Return the [x, y] coordinate for the center point of the cell that contains the specified text.  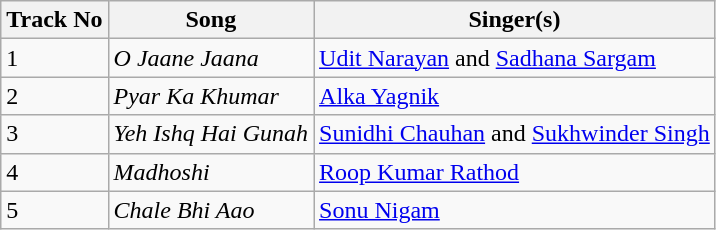
Yeh Ishq Hai Gunah [211, 134]
Sunidhi Chauhan and Sukhwinder Singh [515, 134]
Sonu Nigam [515, 210]
Alka Yagnik [515, 96]
3 [54, 134]
Chale Bhi Aao [211, 210]
Singer(s) [515, 20]
Roop Kumar Rathod [515, 172]
1 [54, 58]
O Jaane Jaana [211, 58]
Udit Narayan and Sadhana Sargam [515, 58]
Pyar Ka Khumar [211, 96]
Song [211, 20]
4 [54, 172]
Madhoshi [211, 172]
Track No [54, 20]
5 [54, 210]
2 [54, 96]
